Return (X, Y) of the center of cell containing provided text 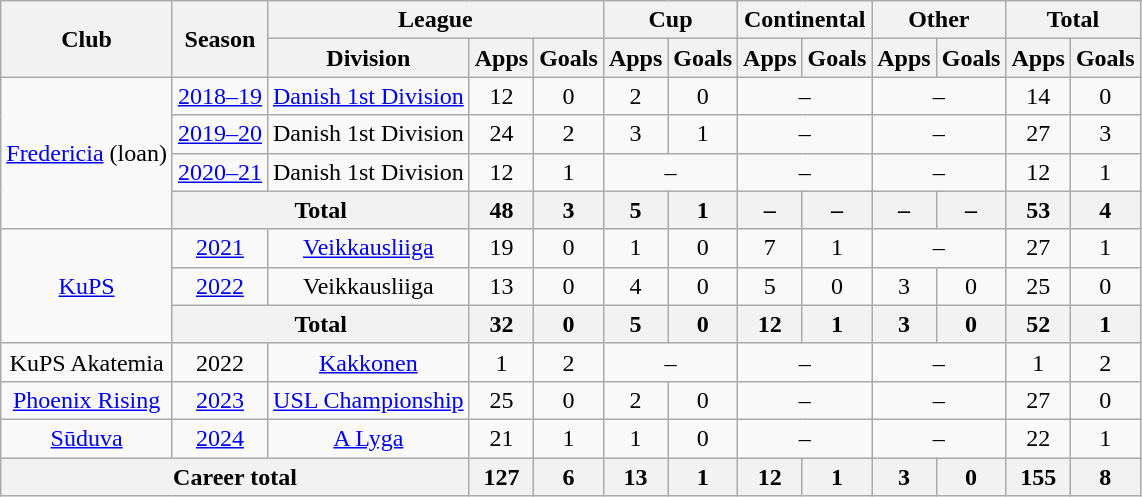
6 (569, 477)
A Lyga (368, 438)
2018–19 (220, 96)
Other (939, 20)
48 (501, 210)
KuPS Akatemia (87, 362)
155 (1038, 477)
127 (501, 477)
Season (220, 39)
2023 (220, 400)
Division (368, 58)
19 (501, 248)
USL Championship (368, 400)
Kakkonen (368, 362)
24 (501, 134)
21 (501, 438)
Continental (805, 20)
32 (501, 324)
Phoenix Rising (87, 400)
52 (1038, 324)
22 (1038, 438)
League (435, 20)
8 (1105, 477)
Career total (235, 477)
14 (1038, 96)
KuPS (87, 286)
Sūduva (87, 438)
2024 (220, 438)
2019–20 (220, 134)
2021 (220, 248)
2020–21 (220, 172)
53 (1038, 210)
7 (770, 248)
Fredericia (loan) (87, 153)
Cup (670, 20)
Club (87, 39)
